Scan for the cell matching the given text and deliver its [x, y] coordinate at center. 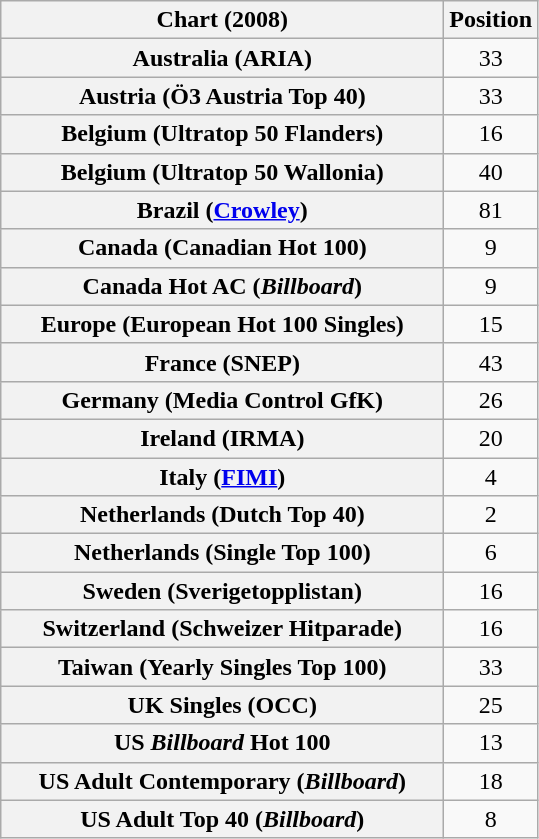
US Billboard Hot 100 [222, 743]
US Adult Contemporary (Billboard) [222, 781]
Belgium (Ultratop 50 Flanders) [222, 134]
2 [491, 515]
Australia (ARIA) [222, 58]
81 [491, 210]
Sweden (Sverigetopplistan) [222, 591]
Germany (Media Control GfK) [222, 400]
Europe (European Hot 100 Singles) [222, 324]
Netherlands (Dutch Top 40) [222, 515]
Chart (2008) [222, 20]
Canada (Canadian Hot 100) [222, 248]
Position [491, 20]
France (SNEP) [222, 362]
US Adult Top 40 (Billboard) [222, 819]
26 [491, 400]
40 [491, 172]
25 [491, 705]
Austria (Ö3 Austria Top 40) [222, 96]
13 [491, 743]
15 [491, 324]
UK Singles (OCC) [222, 705]
Belgium (Ultratop 50 Wallonia) [222, 172]
18 [491, 781]
Ireland (IRMA) [222, 438]
43 [491, 362]
Switzerland (Schweizer Hitparade) [222, 629]
4 [491, 477]
20 [491, 438]
Canada Hot AC (Billboard) [222, 286]
6 [491, 553]
Taiwan (Yearly Singles Top 100) [222, 667]
Netherlands (Single Top 100) [222, 553]
8 [491, 819]
Brazil (Crowley) [222, 210]
Italy (FIMI) [222, 477]
